Capture the cell that displays the provided text and extract its [x, y] central coordinate. 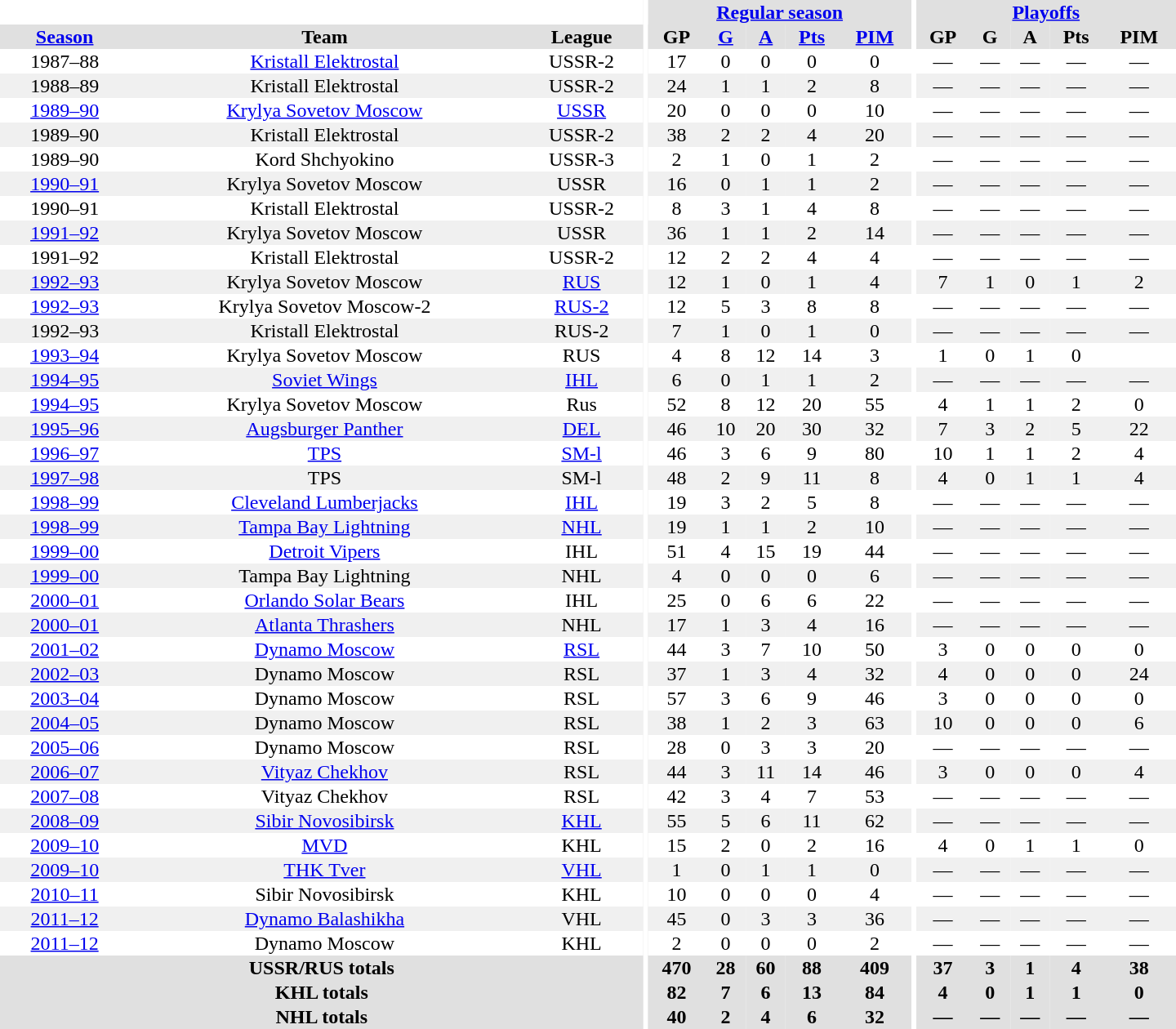
1996–97 [65, 453]
84 [875, 992]
DEL [581, 429]
Atlanta Thrashers [324, 625]
Playoffs [1046, 12]
2008–09 [65, 821]
KHL totals [322, 992]
50 [875, 649]
30 [812, 429]
2006–07 [65, 772]
Dynamo Balashikha [324, 919]
1987–88 [65, 61]
League [581, 37]
1993–94 [65, 355]
2005–06 [65, 747]
63 [875, 723]
52 [676, 404]
62 [875, 821]
2002–03 [65, 674]
80 [875, 453]
Detroit Vipers [324, 551]
2007–08 [65, 796]
470 [676, 968]
Orlando Solar Bears [324, 600]
2004–05 [65, 723]
51 [676, 551]
42 [676, 796]
Season [65, 37]
45 [676, 919]
60 [766, 968]
Krylya Sovetov Moscow-2 [324, 306]
Team [324, 37]
1997–98 [65, 478]
1995–96 [65, 429]
Regular season [779, 12]
13 [812, 992]
2001–02 [65, 649]
2003–04 [65, 698]
USSR-3 [581, 159]
25 [676, 600]
48 [676, 478]
82 [676, 992]
88 [812, 968]
Soviet Wings [324, 380]
Augsburger Panther [324, 429]
53 [875, 796]
40 [676, 1017]
USSR/RUS totals [322, 968]
Kord Shchyokino [324, 159]
57 [676, 698]
THK Tver [324, 870]
MVD [324, 845]
NHL totals [322, 1017]
2010–11 [65, 894]
Rus [581, 404]
409 [875, 968]
Cleveland Lumberjacks [324, 502]
1988–89 [65, 86]
